Provide the [x, y] coordinate of the cell's center where the given text is located.  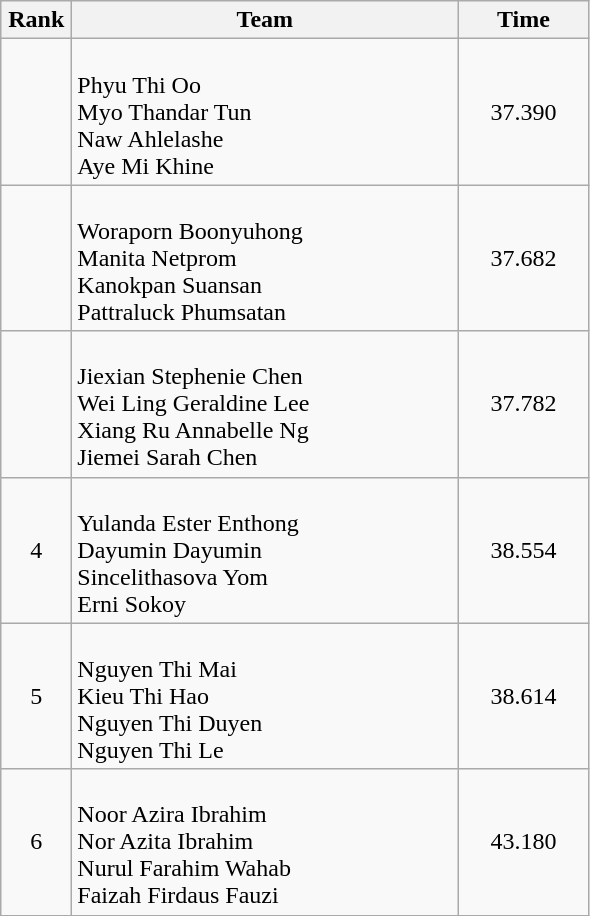
Phyu Thi OoMyo Thandar TunNaw AhlelasheAye Mi Khine [265, 112]
4 [36, 550]
Team [265, 20]
Nguyen Thi MaiKieu Thi HaoNguyen Thi DuyenNguyen Thi Le [265, 696]
Time [524, 20]
Noor Azira IbrahimNor Azita IbrahimNurul Farahim WahabFaizah Firdaus Fauzi [265, 842]
43.180 [524, 842]
5 [36, 696]
Jiexian Stephenie ChenWei Ling Geraldine LeeXiang Ru Annabelle NgJiemei Sarah Chen [265, 404]
37.782 [524, 404]
38.614 [524, 696]
37.682 [524, 258]
Rank [36, 20]
38.554 [524, 550]
Yulanda Ester EnthongDayumin DayuminSincelithasova YomErni Sokoy [265, 550]
6 [36, 842]
37.390 [524, 112]
Woraporn BoonyuhongManita NetpromKanokpan SuansanPattraluck Phumsatan [265, 258]
